Scan for the cell matching the given text and deliver its [X, Y] coordinate at center. 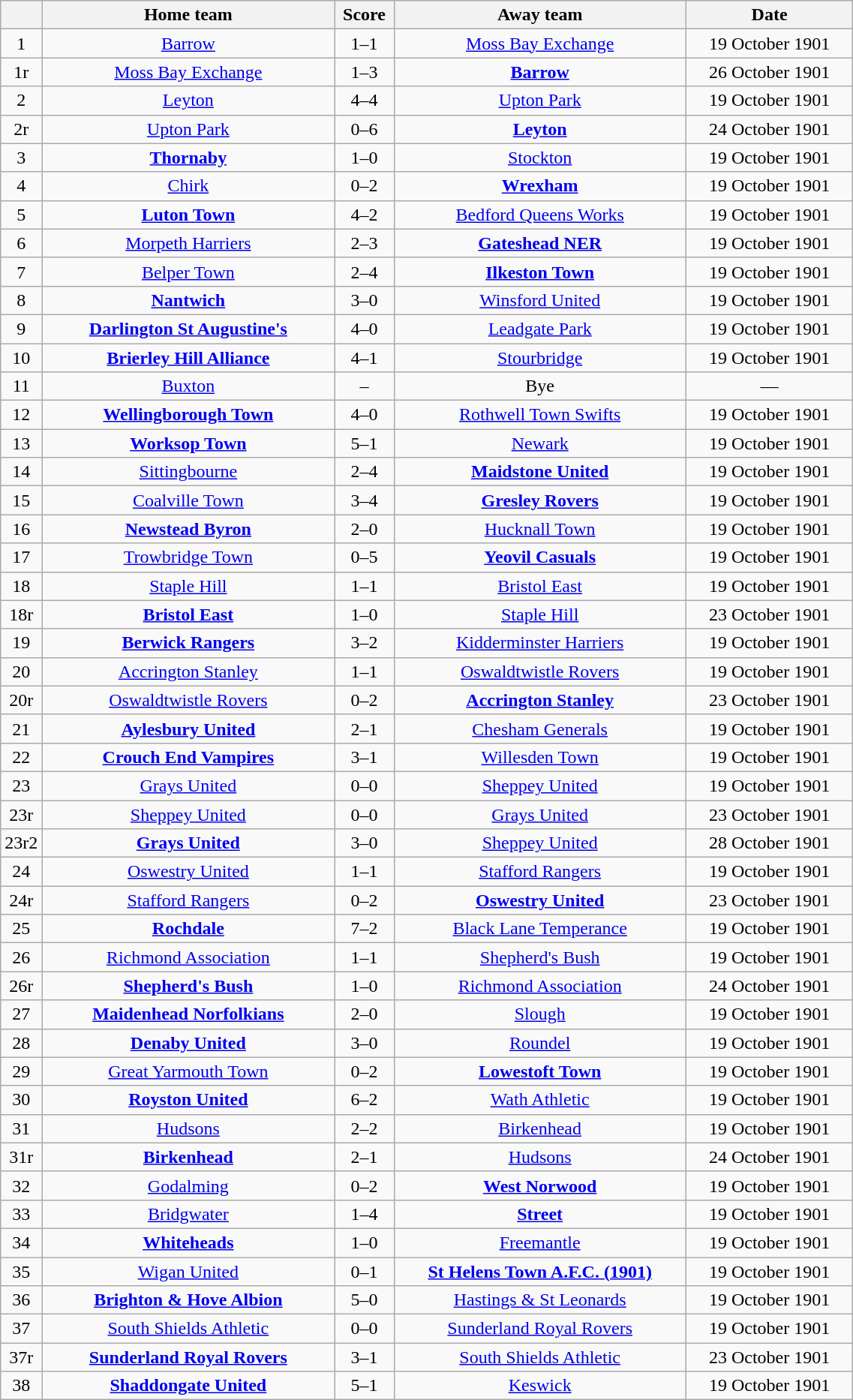
Stourbridge [540, 358]
5 [21, 215]
Hucknall Town [540, 529]
3 [21, 158]
9 [21, 329]
15 [21, 500]
32 [21, 1185]
— [770, 386]
23 [21, 786]
West Norwood [540, 1185]
Aylesbury United [188, 729]
37 [21, 1329]
18r [21, 614]
Kidderminster Harriers [540, 643]
Chesham Generals [540, 729]
Thornaby [188, 158]
Brighton & Hove Albion [188, 1300]
Crouch End Vampires [188, 757]
16 [21, 529]
Willesden Town [540, 757]
37r [21, 1357]
7 [21, 272]
Rochdale [188, 929]
Shaddongate United [188, 1386]
Luton Town [188, 215]
Brierley Hill Alliance [188, 358]
– [365, 386]
Newstead Byron [188, 529]
Berwick Rangers [188, 643]
Gresley Rovers [540, 500]
Away team [540, 15]
33 [21, 1214]
Leadgate Park [540, 329]
Belper Town [188, 272]
30 [21, 1100]
6–2 [365, 1100]
Rothwell Town Swifts [540, 415]
34 [21, 1242]
Freemantle [540, 1242]
Bridgwater [188, 1214]
27 [21, 1014]
28 [21, 1043]
24r [21, 900]
26 October 1901 [770, 72]
0–6 [365, 129]
4–2 [365, 215]
Yeovil Casuals [540, 557]
23r2 [21, 843]
35 [21, 1272]
28 October 1901 [770, 843]
38 [21, 1386]
4–1 [365, 358]
31 [21, 1128]
17 [21, 557]
Home team [188, 15]
Royston United [188, 1100]
1r [21, 72]
26 [21, 957]
Date [770, 15]
Roundel [540, 1043]
19 [21, 643]
Denaby United [188, 1043]
18 [21, 586]
11 [21, 386]
12 [21, 415]
Bye [540, 386]
5–0 [365, 1300]
25 [21, 929]
23r [21, 814]
Ilkeston Town [540, 272]
2–2 [365, 1128]
Nantwich [188, 300]
20r [21, 700]
Coalville Town [188, 500]
Score [365, 15]
6 [21, 243]
26r [21, 986]
Hastings & St Leonards [540, 1300]
Godalming [188, 1185]
Gateshead NER [540, 243]
36 [21, 1300]
10 [21, 358]
Wrexham [540, 186]
0–1 [365, 1272]
24 [21, 872]
22 [21, 757]
2 [21, 101]
8 [21, 300]
Whiteheads [188, 1242]
Chirk [188, 186]
4 [21, 186]
3–4 [365, 500]
20 [21, 671]
Darlington St Augustine's [188, 329]
Bedford Queens Works [540, 215]
7–2 [365, 929]
2–3 [365, 243]
Great Yarmouth Town [188, 1071]
4–4 [365, 101]
3–2 [365, 643]
21 [21, 729]
Buxton [188, 386]
29 [21, 1071]
2r [21, 129]
Newark [540, 443]
Wigan United [188, 1272]
Maidstone United [540, 472]
1–4 [365, 1214]
Lowestoft Town [540, 1071]
Trowbridge Town [188, 557]
Slough [540, 1014]
Keswick [540, 1386]
1 [21, 44]
Winsford United [540, 300]
14 [21, 472]
Wath Athletic [540, 1100]
31r [21, 1157]
Street [540, 1214]
Wellingborough Town [188, 415]
13 [21, 443]
Sittingbourne [188, 472]
Stockton [540, 158]
Morpeth Harriers [188, 243]
0–5 [365, 557]
Maidenhead Norfolkians [188, 1014]
1–3 [365, 72]
Black Lane Temperance [540, 929]
Worksop Town [188, 443]
St Helens Town A.F.C. (1901) [540, 1272]
